From the cell containing the given text, extract its center point as (x, y) coordinate. 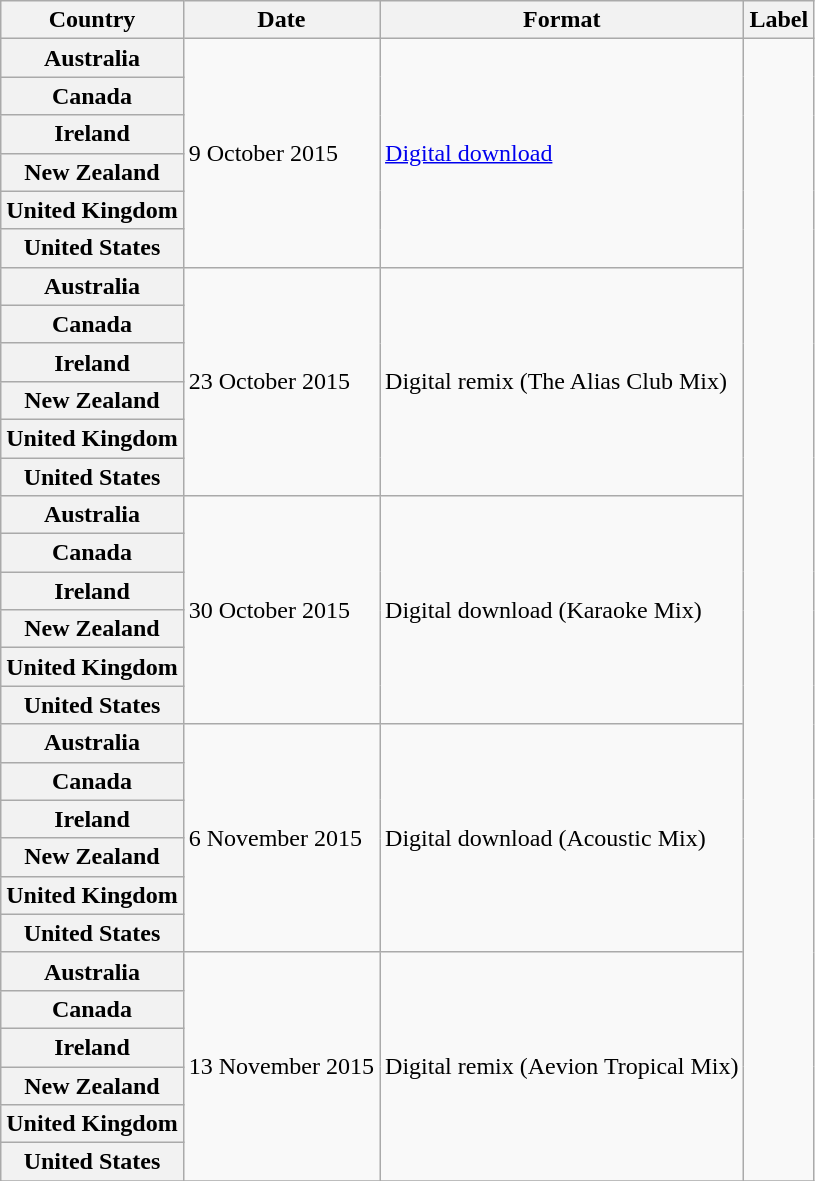
Digital remix (The Alias Club Mix) (562, 381)
Digital download (Karaoke Mix) (562, 610)
Format (562, 20)
23 October 2015 (281, 381)
9 October 2015 (281, 153)
Label (779, 20)
13 November 2015 (281, 1066)
Date (281, 20)
Digital remix (Aevion Tropical Mix) (562, 1066)
6 November 2015 (281, 838)
Digital download (Acoustic Mix) (562, 838)
30 October 2015 (281, 610)
Country (92, 20)
Digital download (562, 153)
